Return the [X, Y] coordinate for the center point of the cell that contains the specified text.  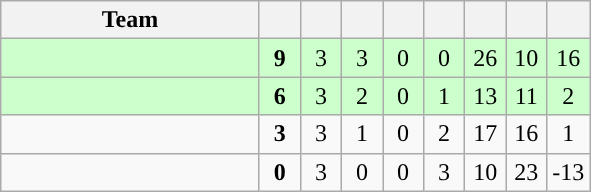
23 [526, 172]
13 [486, 96]
6 [280, 96]
26 [486, 58]
9 [280, 58]
-13 [568, 172]
11 [526, 96]
Team [130, 20]
17 [486, 134]
